Return the [X, Y] coordinate for the center point of the cell that contains the specified text.  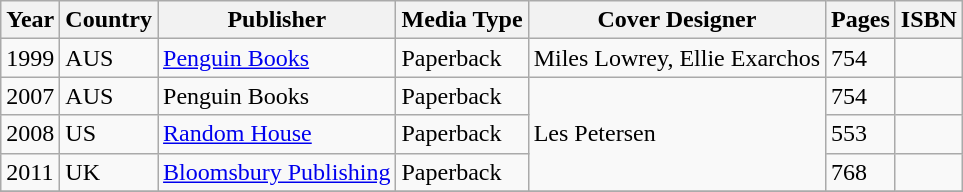
768 [861, 172]
ISBN [928, 20]
Bloomsbury Publishing [277, 172]
553 [861, 134]
Media Type [462, 20]
1999 [30, 58]
Year [30, 20]
Pages [861, 20]
UK [109, 172]
Random House [277, 134]
US [109, 134]
2007 [30, 96]
Country [109, 20]
Cover Designer [676, 20]
2008 [30, 134]
2011 [30, 172]
Miles Lowrey, Ellie Exarchos [676, 58]
Les Petersen [676, 134]
Publisher [277, 20]
